Return [x, y] of the center of cell containing provided text 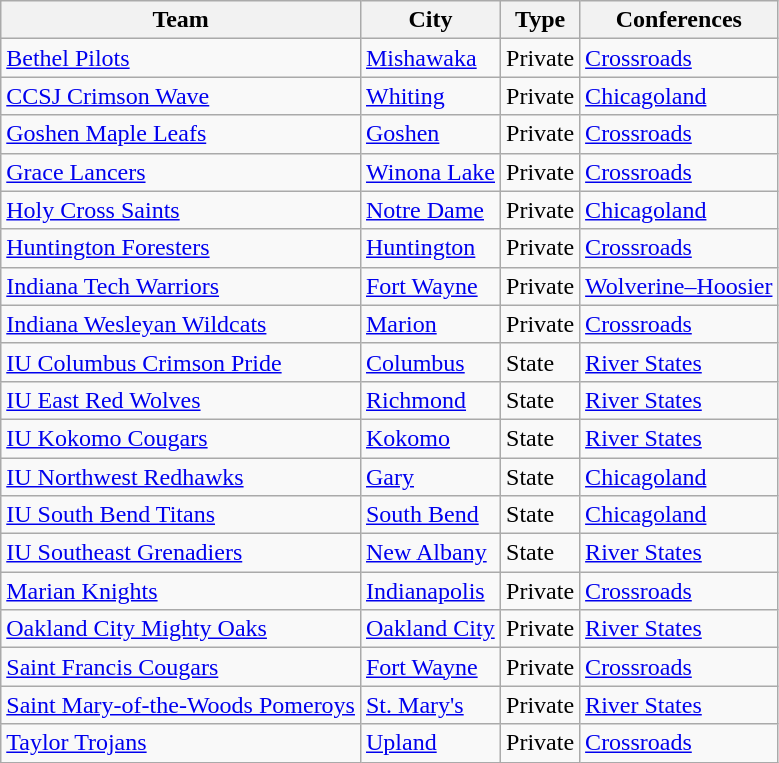
New Albany [430, 553]
South Bend [430, 515]
IU Southeast Grenadiers [181, 553]
Whiting [430, 96]
Goshen Maple Leafs [181, 134]
Saint Francis Cougars [181, 667]
Holy Cross Saints [181, 210]
IU Columbus Crimson Pride [181, 362]
Bethel Pilots [181, 58]
Gary [430, 477]
Goshen [430, 134]
Upland [430, 743]
Richmond [430, 400]
Oakland City [430, 629]
Taylor Trojans [181, 743]
IU Northwest Redhawks [181, 477]
Indiana Wesleyan Wildcats [181, 324]
Saint Mary-of-the-Woods Pomeroys [181, 705]
City [430, 20]
Grace Lancers [181, 172]
Notre Dame [430, 210]
Oakland City Mighty Oaks [181, 629]
Huntington [430, 248]
CCSJ Crimson Wave [181, 96]
Indianapolis [430, 591]
Huntington Foresters [181, 248]
St. Mary's [430, 705]
Winona Lake [430, 172]
Indiana Tech Warriors [181, 286]
Wolverine–Hoosier [679, 286]
Marion [430, 324]
IU Kokomo Cougars [181, 438]
Type [540, 20]
Team [181, 20]
Conferences [679, 20]
Mishawaka [430, 58]
IU East Red Wolves [181, 400]
Marian Knights [181, 591]
Columbus [430, 362]
IU South Bend Titans [181, 515]
Kokomo [430, 438]
